Return (X, Y) of the center of cell containing provided text 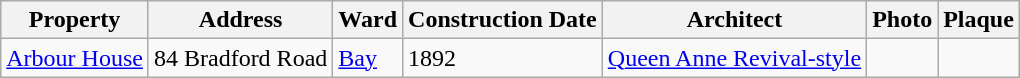
Bay (368, 58)
Photo (902, 20)
Ward (368, 20)
Plaque (979, 20)
Queen Anne Revival-style (734, 58)
Arbour House (75, 58)
Construction Date (503, 20)
Property (75, 20)
84 Bradford Road (240, 58)
1892 (503, 58)
Address (240, 20)
Architect (734, 20)
